Pinpoint the cell where the given text exists, returning its [x, y] midpoint coordinate. 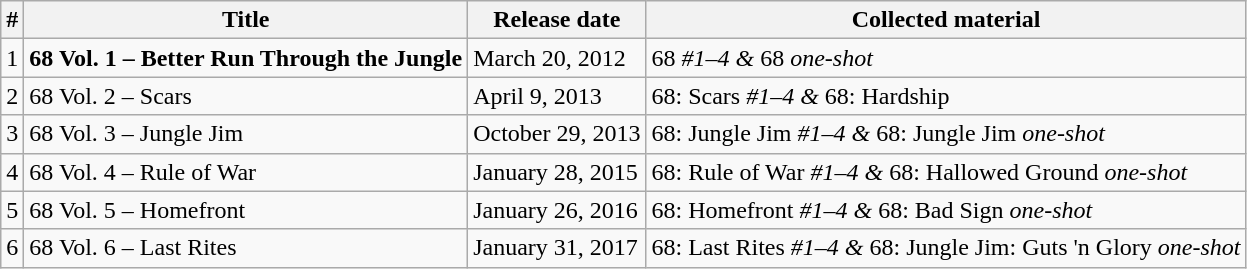
# [12, 20]
January 31, 2017 [557, 248]
68 #1–4 & 68 one-shot [946, 58]
68 Vol. 2 – Scars [246, 96]
68 Vol. 6 – Last Rites [246, 248]
6 [12, 248]
68: Last Rites #1–4 & 68: Jungle Jim: Guts 'n Glory one-shot [946, 248]
68: Rule of War #1–4 & 68: Hallowed Ground one-shot [946, 172]
March 20, 2012 [557, 58]
68: Scars #1–4 & 68: Hardship [946, 96]
68 Vol. 1 – Better Run Through the Jungle [246, 58]
April 9, 2013 [557, 96]
68 Vol. 4 – Rule of War [246, 172]
4 [12, 172]
Title [246, 20]
3 [12, 134]
October 29, 2013 [557, 134]
68 Vol. 5 – Homefront [246, 210]
January 28, 2015 [557, 172]
5 [12, 210]
68 Vol. 3 – Jungle Jim [246, 134]
1 [12, 58]
January 26, 2016 [557, 210]
Release date [557, 20]
68: Jungle Jim #1–4 & 68: Jungle Jim one-shot [946, 134]
2 [12, 96]
Collected material [946, 20]
68: Homefront #1–4 & 68: Bad Sign one-shot [946, 210]
